Provide the [x, y] coordinate of the cell's center where the given text is located.  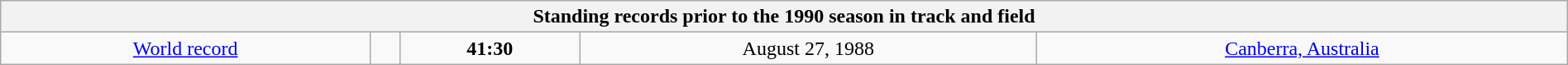
World record [185, 48]
41:30 [490, 48]
Standing records prior to the 1990 season in track and field [784, 17]
August 27, 1988 [809, 48]
Canberra, Australia [1303, 48]
